Capture the cell that displays the provided text and extract its (x, y) central coordinate. 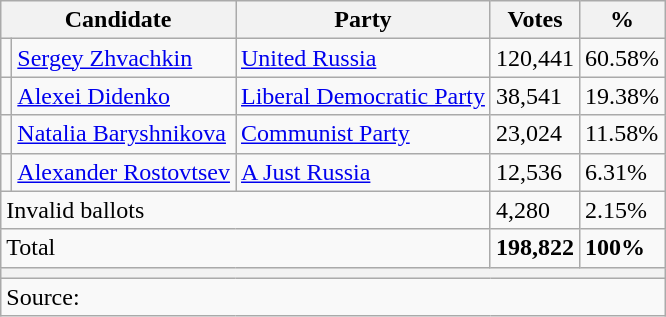
% (622, 20)
United Russia (364, 58)
Source: (333, 297)
23,024 (534, 134)
4,280 (534, 210)
11.58% (622, 134)
2.15% (622, 210)
38,541 (534, 96)
60.58% (622, 58)
198,822 (534, 248)
Natalia Baryshnikova (124, 134)
19.38% (622, 96)
Alexei Didenko (124, 96)
120,441 (534, 58)
Party (364, 20)
Liberal Democratic Party (364, 96)
12,536 (534, 172)
Votes (534, 20)
Alexander Rostovtsev (124, 172)
6.31% (622, 172)
Communist Party (364, 134)
A Just Russia (364, 172)
Invalid ballots (246, 210)
Candidate (118, 20)
Sergey Zhvachkin (124, 58)
Total (246, 248)
100% (622, 248)
